Pinpoint the cell where the given text exists, returning its (x, y) midpoint coordinate. 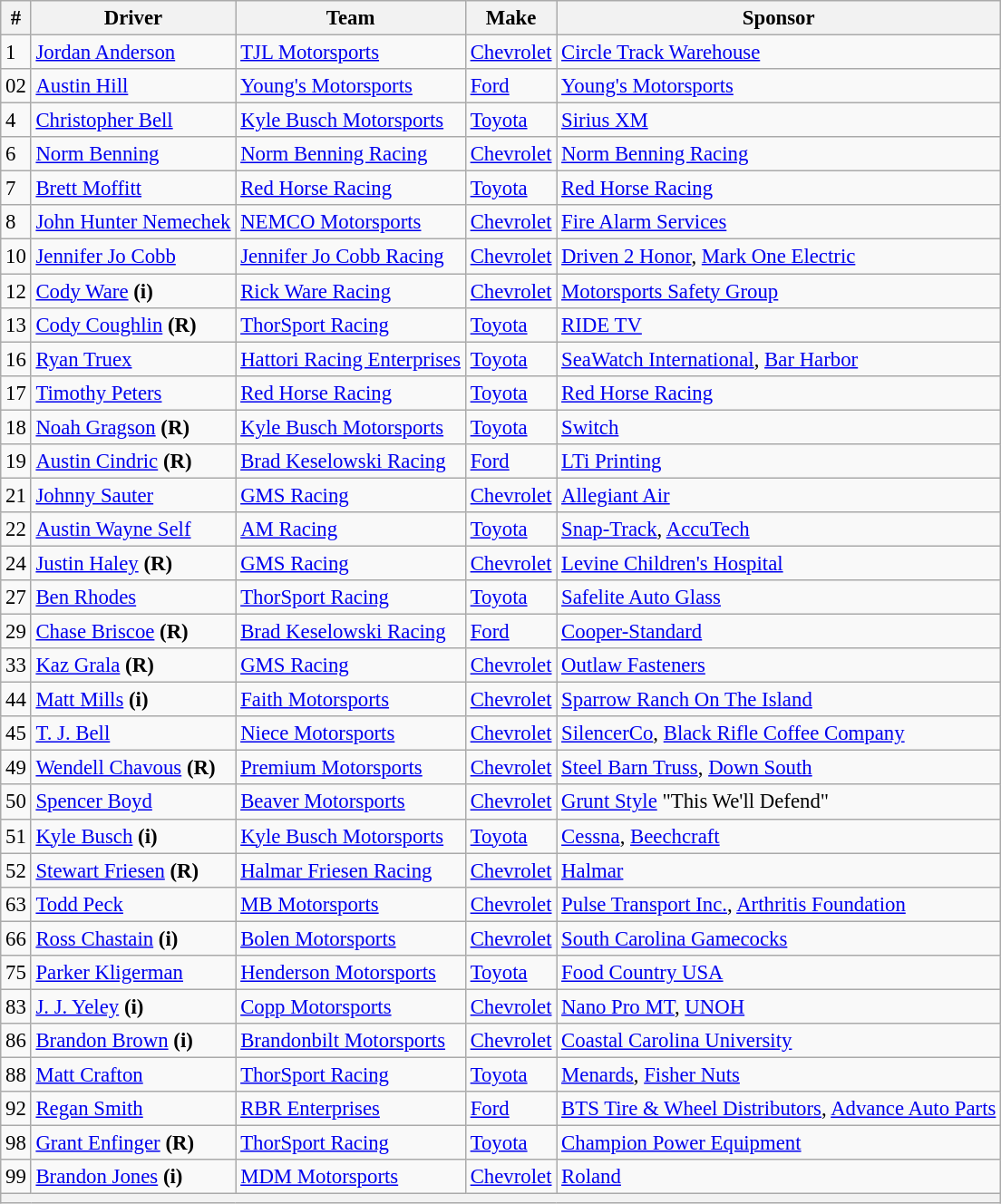
49 (16, 768)
4 (16, 121)
92 (16, 1109)
Cessna, Beechcraft (779, 836)
52 (16, 870)
NEMCO Motorsports (351, 222)
50 (16, 802)
Niece Motorsports (351, 733)
Driven 2 Honor, Mark One Electric (779, 257)
Regan Smith (133, 1109)
16 (16, 359)
Rick Ware Racing (351, 291)
J. J. Yeley (i) (133, 1006)
75 (16, 973)
Fire Alarm Services (779, 222)
Matt Crafton (133, 1074)
21 (16, 495)
Christopher Bell (133, 121)
Driver (133, 18)
Brett Moffitt (133, 189)
Kyle Busch (i) (133, 836)
8 (16, 222)
Johnny Sauter (133, 495)
SeaWatch International, Bar Harbor (779, 359)
Jennifer Jo Cobb Racing (351, 257)
Menards, Fisher Nuts (779, 1074)
John Hunter Nemechek (133, 222)
Timothy Peters (133, 393)
Spencer Boyd (133, 802)
Ben Rhodes (133, 597)
19 (16, 461)
Brandon Brown (i) (133, 1041)
AM Racing (351, 529)
Faith Motorsports (351, 700)
Safelite Auto Glass (779, 597)
Ross Chastain (i) (133, 938)
17 (16, 393)
Todd Peck (133, 904)
Hattori Racing Enterprises (351, 359)
MDM Motorsports (351, 1177)
Roland (779, 1177)
Steel Barn Truss, Down South (779, 768)
27 (16, 597)
Wendell Chavous (R) (133, 768)
13 (16, 325)
TJL Motorsports (351, 53)
Switch (779, 427)
7 (16, 189)
Motorsports Safety Group (779, 291)
66 (16, 938)
51 (16, 836)
33 (16, 665)
South Carolina Gamecocks (779, 938)
Nano Pro MT, UNOH (779, 1006)
Make (510, 18)
Bolen Motorsports (351, 938)
Levine Children's Hospital (779, 563)
44 (16, 700)
Austin Cindric (R) (133, 461)
Chase Briscoe (R) (133, 632)
Jordan Anderson (133, 53)
Austin Wayne Self (133, 529)
6 (16, 154)
Parker Kligerman (133, 973)
Halmar Friesen Racing (351, 870)
88 (16, 1074)
Team (351, 18)
Cody Coughlin (R) (133, 325)
# (16, 18)
Grant Enfinger (R) (133, 1143)
Outlaw Fasteners (779, 665)
Champion Power Equipment (779, 1143)
86 (16, 1041)
24 (16, 563)
Kaz Grala (R) (133, 665)
Snap-Track, AccuTech (779, 529)
Norm Benning (133, 154)
SilencerCo, Black Rifle Coffee Company (779, 733)
02 (16, 86)
BTS Tire & Wheel Distributors, Advance Auto Parts (779, 1109)
22 (16, 529)
Food Country USA (779, 973)
Circle Track Warehouse (779, 53)
10 (16, 257)
98 (16, 1143)
Austin Hill (133, 86)
LTi Printing (779, 461)
MB Motorsports (351, 904)
83 (16, 1006)
1 (16, 53)
Jennifer Jo Cobb (133, 257)
Ryan Truex (133, 359)
Allegiant Air (779, 495)
63 (16, 904)
Premium Motorsports (351, 768)
Matt Mills (i) (133, 700)
Coastal Carolina University (779, 1041)
Cooper-Standard (779, 632)
Sponsor (779, 18)
45 (16, 733)
Copp Motorsports (351, 1006)
12 (16, 291)
Beaver Motorsports (351, 802)
Brandonbilt Motorsports (351, 1041)
Noah Gragson (R) (133, 427)
Grunt Style "This We'll Defend" (779, 802)
Sparrow Ranch On The Island (779, 700)
Brandon Jones (i) (133, 1177)
Pulse Transport Inc., Arthritis Foundation (779, 904)
T. J. Bell (133, 733)
RIDE TV (779, 325)
Cody Ware (i) (133, 291)
99 (16, 1177)
29 (16, 632)
18 (16, 427)
Justin Haley (R) (133, 563)
Halmar (779, 870)
Sirius XM (779, 121)
Henderson Motorsports (351, 973)
Stewart Friesen (R) (133, 870)
RBR Enterprises (351, 1109)
